Return the (X, Y) coordinate for the center point of the cell that contains the specified text.  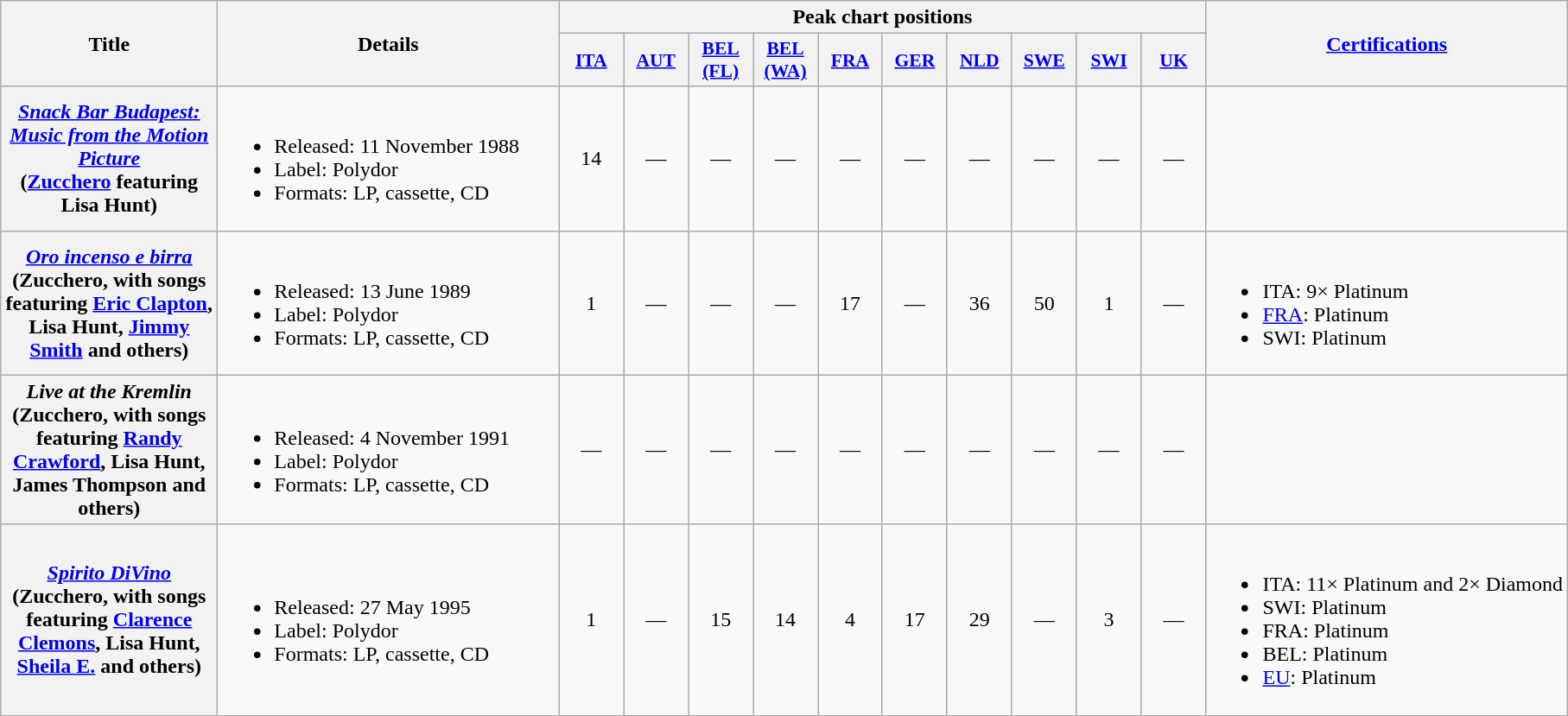
4 (850, 620)
SWE (1044, 60)
15 (721, 620)
3 (1109, 620)
Details (389, 43)
36 (980, 302)
NLD (980, 60)
BEL (FL) (721, 60)
Title (109, 43)
GER (914, 60)
50 (1044, 302)
AUT (657, 60)
Released: 27 May 1995Label: PolydorFormats: LP, cassette, CD (389, 620)
ITA: 9× PlatinumFRA: PlatinumSWI: Platinum (1387, 302)
Released: 4 November 1991Label: PolydorFormats: LP, cassette, CD (389, 449)
Oro incenso e birra(Zucchero, with songs featuring Eric Clapton, Lisa Hunt, Jimmy Smith and others) (109, 302)
FRA (850, 60)
Certifications (1387, 43)
29 (980, 620)
Spirito DiVino(Zucchero, with songs featuring Clarence Clemons, Lisa Hunt, Sheila E. and others) (109, 620)
Live at the Kremlin(Zucchero, with songs featuring Randy Crawford, Lisa Hunt, James Thompson and others) (109, 449)
BEL (WA) (786, 60)
ITA: 11× Platinum and 2× DiamondSWI: PlatinumFRA: PlatinumBEL: PlatinumEU: Platinum (1387, 620)
ITA (591, 60)
SWI (1109, 60)
UK (1173, 60)
Released: 11 November 1988Label: PolydorFormats: LP, cassette, CD (389, 159)
Peak chart positions (883, 17)
Snack Bar Budapest: Music from the Motion Picture(Zucchero featuring Lisa Hunt) (109, 159)
Released: 13 June 1989Label: PolydorFormats: LP, cassette, CD (389, 302)
